Pinpoint the cell where the given text exists, returning its [X, Y] midpoint coordinate. 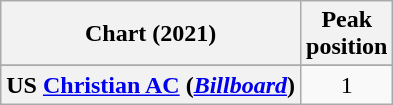
Chart (2021) [151, 34]
US Christian AC (Billboard) [151, 85]
1 [347, 85]
Peakposition [347, 34]
